Detect which cell encompasses the target text, then output its (x, y) center coordinate. 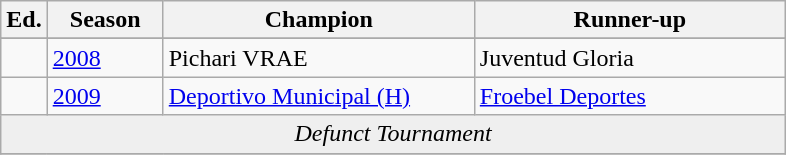
2009 (105, 96)
Froebel Deportes (630, 96)
Season (105, 20)
2008 (105, 58)
Juventud Gloria (630, 58)
Pichari VRAE (318, 58)
Defunct Tournament (394, 134)
Deportivo Municipal (H) (318, 96)
Runner-up (630, 20)
Ed. (24, 20)
Champion (318, 20)
